Detect which cell encompasses the target text, then output its (x, y) center coordinate. 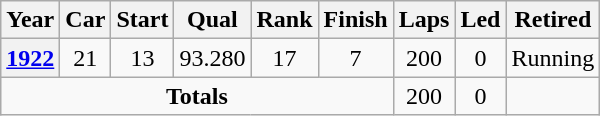
Finish (356, 20)
7 (356, 58)
93.280 (212, 58)
Totals (197, 96)
Retired (553, 20)
Qual (212, 20)
21 (86, 58)
13 (142, 58)
Year (30, 20)
Car (86, 20)
Running (553, 58)
Laps (424, 20)
Start (142, 20)
Rank (284, 20)
17 (284, 58)
Led (480, 20)
1922 (30, 58)
